Search for the cell housing the specified text and yield its [X, Y] center coordinate. 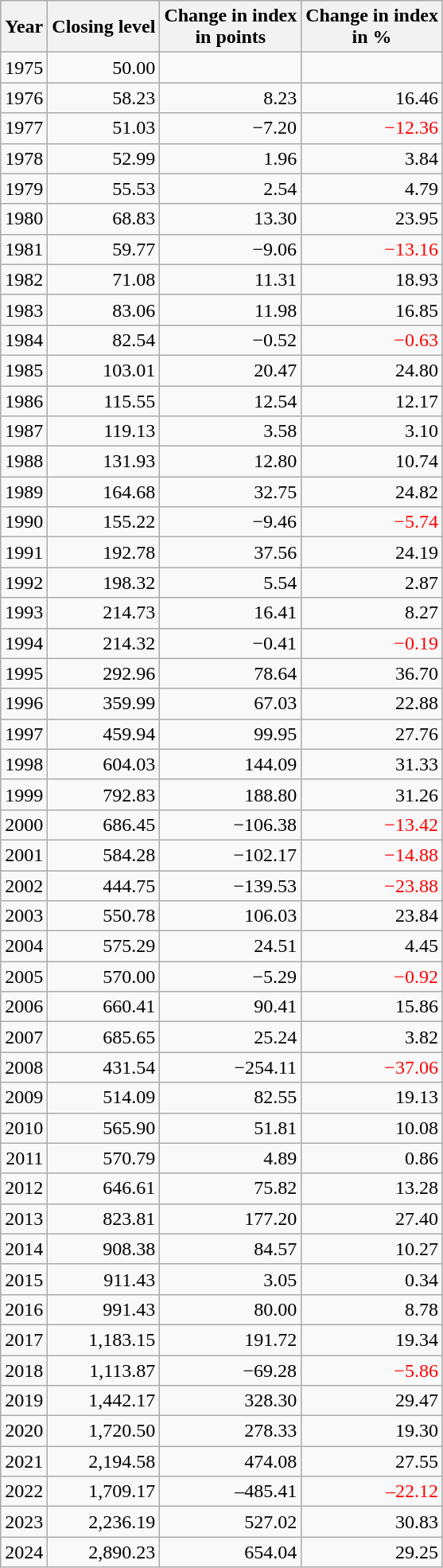
1985 [24, 370]
84.57 [231, 1249]
5.54 [231, 583]
10.08 [372, 1128]
55.53 [103, 189]
1994 [24, 643]
−0.19 [372, 643]
2012 [24, 1188]
1,442.17 [103, 1401]
2010 [24, 1128]
654.04 [231, 1552]
1999 [24, 794]
37.56 [231, 552]
20.47 [231, 370]
23.95 [372, 219]
−23.88 [372, 886]
83.06 [103, 310]
Year [24, 27]
25.24 [231, 1037]
2000 [24, 825]
82.54 [103, 340]
2,194.58 [103, 1461]
991.43 [103, 1309]
2008 [24, 1067]
12.54 [231, 400]
31.26 [372, 794]
2019 [24, 1401]
3.58 [231, 431]
0.86 [372, 1158]
3.05 [231, 1279]
−9.06 [231, 249]
13.28 [372, 1188]
1989 [24, 492]
1980 [24, 219]
24.51 [231, 946]
292.96 [103, 673]
3.84 [372, 158]
1981 [24, 249]
214.32 [103, 643]
192.78 [103, 552]
23.84 [372, 916]
1,183.15 [103, 1340]
51.81 [231, 1128]
−5.86 [372, 1370]
8.23 [231, 98]
2022 [24, 1492]
1995 [24, 673]
1991 [24, 552]
685.65 [103, 1037]
1.96 [231, 158]
2.54 [231, 189]
908.38 [103, 1249]
2005 [24, 977]
328.30 [231, 1401]
660.41 [103, 1007]
52.99 [103, 158]
27.40 [372, 1219]
431.54 [103, 1067]
474.08 [231, 1461]
−7.20 [231, 128]
792.83 [103, 794]
19.30 [372, 1431]
2024 [24, 1552]
−14.88 [372, 855]
2015 [24, 1279]
68.83 [103, 219]
−37.06 [372, 1067]
−0.52 [231, 340]
131.93 [103, 462]
19.34 [372, 1340]
24.19 [372, 552]
50.00 [103, 68]
1997 [24, 734]
59.77 [103, 249]
11.31 [231, 279]
99.95 [231, 734]
11.98 [231, 310]
27.55 [372, 1461]
19.13 [372, 1098]
1983 [24, 310]
2003 [24, 916]
12.17 [372, 400]
−5.29 [231, 977]
575.29 [103, 946]
10.74 [372, 462]
823.81 [103, 1219]
22.88 [372, 704]
−106.38 [231, 825]
584.28 [103, 855]
359.99 [103, 704]
71.08 [103, 279]
36.70 [372, 673]
−13.42 [372, 825]
570.00 [103, 977]
8.78 [372, 1309]
177.20 [231, 1219]
1976 [24, 98]
4.89 [231, 1158]
82.55 [231, 1098]
2006 [24, 1007]
1993 [24, 613]
−69.28 [231, 1370]
1998 [24, 764]
2,236.19 [103, 1522]
1988 [24, 462]
1,709.17 [103, 1492]
–485.41 [231, 1492]
−13.16 [372, 249]
1979 [24, 189]
527.02 [231, 1522]
58.23 [103, 98]
191.72 [231, 1340]
106.03 [231, 916]
1992 [24, 583]
2013 [24, 1219]
103.01 [103, 370]
686.45 [103, 825]
75.82 [231, 1188]
1977 [24, 128]
214.73 [103, 613]
−5.74 [372, 522]
2007 [24, 1037]
1990 [24, 522]
12.80 [231, 462]
1986 [24, 400]
2021 [24, 1461]
4.79 [372, 189]
3.10 [372, 431]
570.79 [103, 1158]
−0.63 [372, 340]
78.64 [231, 673]
164.68 [103, 492]
Closing level [103, 27]
−139.53 [231, 886]
51.03 [103, 128]
24.80 [372, 370]
32.75 [231, 492]
–22.12 [372, 1492]
2016 [24, 1309]
2009 [24, 1098]
27.76 [372, 734]
31.33 [372, 764]
8.27 [372, 613]
144.09 [231, 764]
30.83 [372, 1522]
2004 [24, 946]
18.93 [372, 279]
155.22 [103, 522]
115.55 [103, 400]
459.94 [103, 734]
119.13 [103, 431]
2020 [24, 1431]
2001 [24, 855]
1996 [24, 704]
0.34 [372, 1279]
−9.46 [231, 522]
2,890.23 [103, 1552]
604.03 [103, 764]
90.41 [231, 1007]
−12.36 [372, 128]
16.41 [231, 613]
1,113.87 [103, 1370]
10.27 [372, 1249]
−254.11 [231, 1067]
1975 [24, 68]
3.82 [372, 1037]
278.33 [231, 1431]
1984 [24, 340]
565.90 [103, 1128]
1,720.50 [103, 1431]
646.61 [103, 1188]
−102.17 [231, 855]
67.03 [231, 704]
2014 [24, 1249]
911.43 [103, 1279]
1987 [24, 431]
2023 [24, 1522]
514.09 [103, 1098]
2018 [24, 1370]
80.00 [231, 1309]
−0.41 [231, 643]
1982 [24, 279]
444.75 [103, 886]
−0.92 [372, 977]
24.82 [372, 492]
2017 [24, 1340]
29.47 [372, 1401]
2011 [24, 1158]
16.46 [372, 98]
1978 [24, 158]
4.45 [372, 946]
Change in indexin % [372, 27]
2.87 [372, 583]
15.86 [372, 1007]
2002 [24, 886]
198.32 [103, 583]
13.30 [231, 219]
29.25 [372, 1552]
Change in indexin points [231, 27]
550.78 [103, 916]
16.85 [372, 310]
188.80 [231, 794]
